Pinpoint the cell where the given text exists, returning its [x, y] midpoint coordinate. 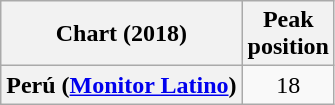
Perú (Monitor Latino) [122, 85]
Peak position [288, 34]
Chart (2018) [122, 34]
18 [288, 85]
